Scan for the cell matching the given text and deliver its [X, Y] coordinate at center. 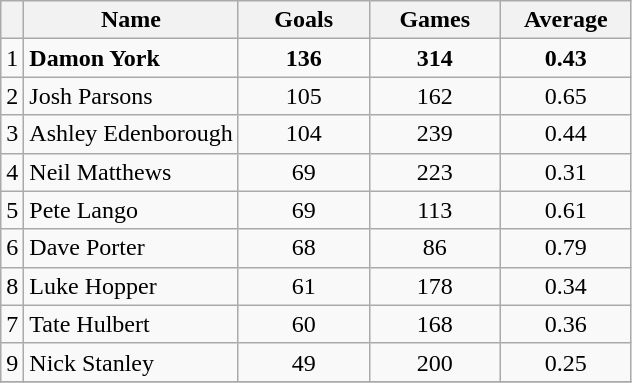
0.43 [566, 58]
Games [434, 20]
Tate Hulbert [131, 324]
200 [434, 362]
9 [12, 362]
86 [434, 248]
7 [12, 324]
0.79 [566, 248]
162 [434, 96]
0.34 [566, 286]
Neil Matthews [131, 172]
104 [304, 134]
Pete Lango [131, 210]
0.61 [566, 210]
Ashley Edenborough [131, 134]
8 [12, 286]
Luke Hopper [131, 286]
314 [434, 58]
168 [434, 324]
Dave Porter [131, 248]
0.44 [566, 134]
239 [434, 134]
Nick Stanley [131, 362]
105 [304, 96]
0.65 [566, 96]
5 [12, 210]
60 [304, 324]
0.36 [566, 324]
223 [434, 172]
Average [566, 20]
Damon York [131, 58]
6 [12, 248]
3 [12, 134]
Name [131, 20]
1 [12, 58]
0.31 [566, 172]
4 [12, 172]
68 [304, 248]
2 [12, 96]
178 [434, 286]
Josh Parsons [131, 96]
0.25 [566, 362]
136 [304, 58]
113 [434, 210]
Goals [304, 20]
61 [304, 286]
49 [304, 362]
